Find where the given text appears and provide that cell's center as [X, Y] coordinate. 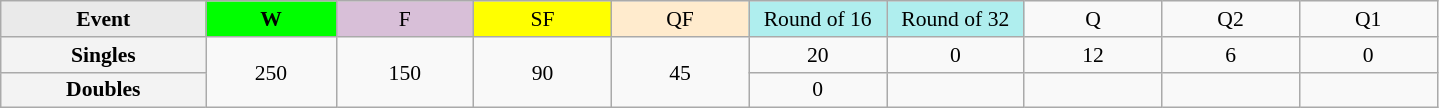
45 [680, 72]
Doubles [104, 90]
Q2 [1231, 19]
QF [680, 19]
90 [543, 72]
Singles [104, 55]
Round of 16 [818, 19]
250 [271, 72]
Round of 32 [955, 19]
W [271, 19]
Event [104, 19]
150 [405, 72]
Q [1093, 19]
20 [818, 55]
6 [1231, 55]
12 [1093, 55]
Q1 [1368, 19]
SF [543, 19]
F [405, 19]
